Extract the (x, y) coordinate from the center of the cell holding the provided text.  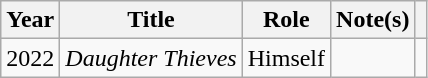
Himself (286, 58)
Year (30, 20)
Daughter Thieves (151, 58)
Title (151, 20)
Note(s) (373, 20)
Role (286, 20)
2022 (30, 58)
